Detect which cell encompasses the target text, then output its (x, y) center coordinate. 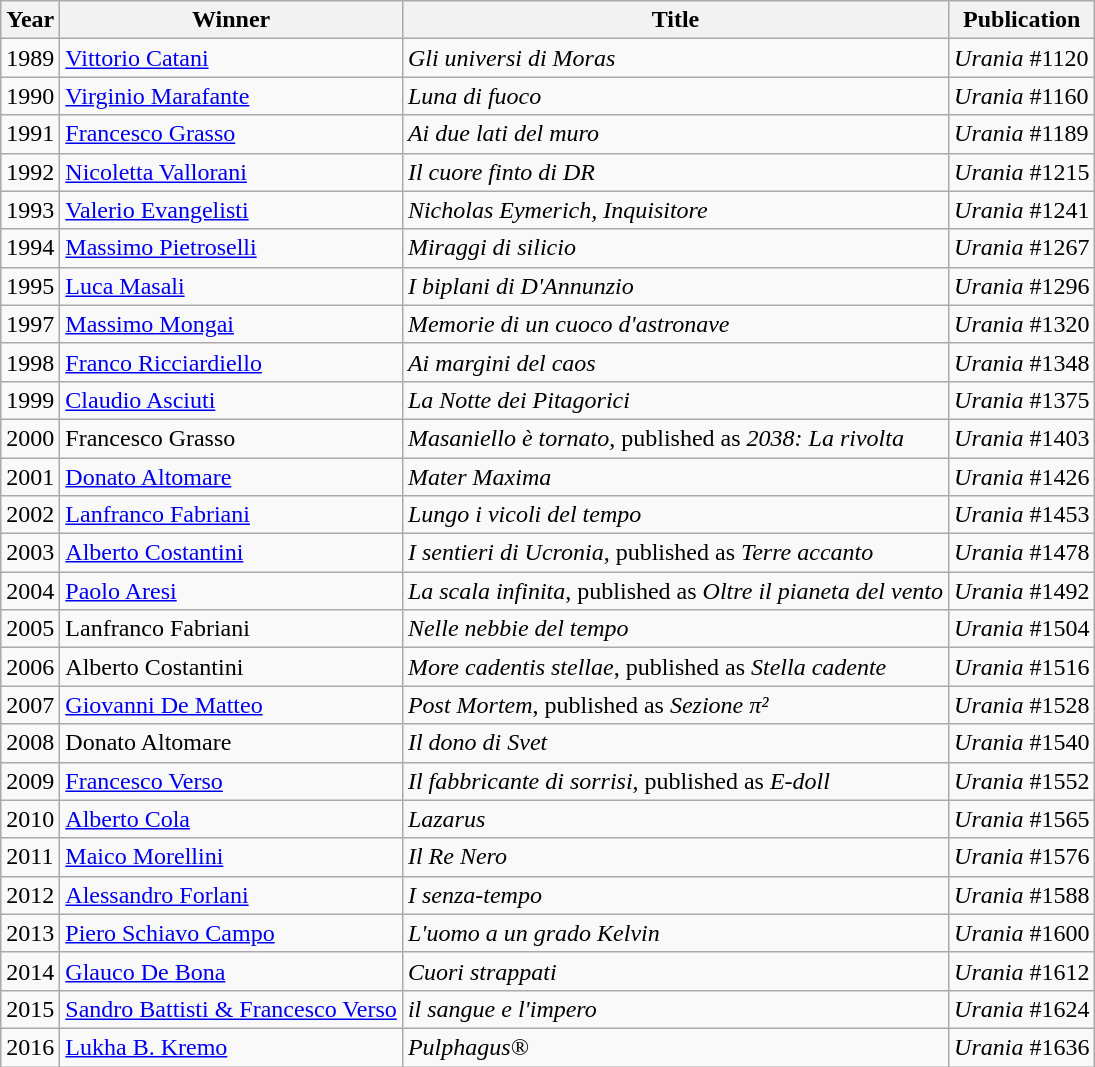
Lazarus (675, 819)
2009 (30, 781)
Il Re Nero (675, 857)
Urania #1504 (1022, 629)
Urania #1160 (1022, 96)
Claudio Asciuti (232, 400)
Paolo Aresi (232, 591)
Urania #1189 (1022, 134)
2003 (30, 553)
Sandro Battisti & Francesco Verso (232, 1009)
Massimo Mongai (232, 324)
Il dono di Svet (675, 743)
2010 (30, 819)
Il fabbricante di sorrisi, published as E-doll (675, 781)
1997 (30, 324)
Winner (232, 20)
Urania #1403 (1022, 438)
Glauco De Bona (232, 971)
2008 (30, 743)
Alberto Cola (232, 819)
Nelle nebbie del tempo (675, 629)
Lungo i vicoli del tempo (675, 515)
Pulphagus® (675, 1047)
I biplani di D'Annunzio (675, 286)
Urania #1576 (1022, 857)
Lukha B. Kremo (232, 1047)
2013 (30, 933)
Urania #1215 (1022, 172)
Miraggi di silicio (675, 248)
Urania #1296 (1022, 286)
Urania #1528 (1022, 705)
2004 (30, 591)
1998 (30, 362)
Luca Masali (232, 286)
1990 (30, 96)
Urania #1478 (1022, 553)
Urania #1426 (1022, 477)
Post Mortem, published as Sezione π² (675, 705)
La Notte dei Pitagorici (675, 400)
Urania #1612 (1022, 971)
2012 (30, 895)
I sentieri di Ucronia, published as Terre accanto (675, 553)
2000 (30, 438)
Piero Schiavo Campo (232, 933)
1993 (30, 210)
Nicholas Eymerich, Inquisitore (675, 210)
Urania #1375 (1022, 400)
2014 (30, 971)
Year (30, 20)
Virginio Marafante (232, 96)
Urania #1516 (1022, 667)
Title (675, 20)
Urania #1600 (1022, 933)
1995 (30, 286)
2006 (30, 667)
Urania #1552 (1022, 781)
1989 (30, 58)
Urania #1565 (1022, 819)
Urania #1241 (1022, 210)
1991 (30, 134)
Alessandro Forlani (232, 895)
2001 (30, 477)
Franco Ricciardiello (232, 362)
Urania #1624 (1022, 1009)
Valerio Evangelisti (232, 210)
Urania #1348 (1022, 362)
Massimo Pietroselli (232, 248)
Mater Maxima (675, 477)
1992 (30, 172)
Nicoletta Vallorani (232, 172)
Urania #1453 (1022, 515)
Urania #1320 (1022, 324)
Urania #1540 (1022, 743)
2002 (30, 515)
1994 (30, 248)
2007 (30, 705)
il sangue e l'impero (675, 1009)
More cadentis stellae, published as Stella cadente (675, 667)
2016 (30, 1047)
Memorie di un cuoco d'astronave (675, 324)
2015 (30, 1009)
Urania #1120 (1022, 58)
2011 (30, 857)
Urania #1492 (1022, 591)
Publication (1022, 20)
Masaniello è tornato, published as 2038: La rivolta (675, 438)
Luna di fuoco (675, 96)
Ai due lati del muro (675, 134)
Francesco Verso (232, 781)
2005 (30, 629)
Vittorio Catani (232, 58)
I senza-tempo (675, 895)
Urania #1588 (1022, 895)
Ai margini del caos (675, 362)
Cuori strappati (675, 971)
L'uomo a un grado Kelvin (675, 933)
Maico Morellini (232, 857)
Il cuore finto di DR (675, 172)
La scala infinita, published as Oltre il pianeta del vento (675, 591)
Giovanni De Matteo (232, 705)
1999 (30, 400)
Urania #1636 (1022, 1047)
Gli universi di Moras (675, 58)
Urania #1267 (1022, 248)
